Pinpoint the cell where the given text exists, returning its [X, Y] midpoint coordinate. 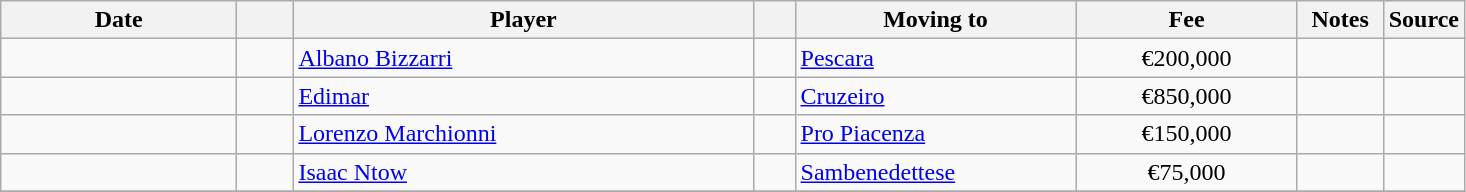
Edimar [524, 96]
Albano Bizzarri [524, 58]
Moving to [936, 20]
Pescara [936, 58]
€850,000 [1186, 96]
Date [119, 20]
Fee [1186, 20]
Cruzeiro [936, 96]
Player [524, 20]
€150,000 [1186, 134]
Sambenedettese [936, 172]
Pro Piacenza [936, 134]
Notes [1340, 20]
Isaac Ntow [524, 172]
€200,000 [1186, 58]
Source [1424, 20]
Lorenzo Marchionni [524, 134]
€75,000 [1186, 172]
